Return [x, y] of the center of cell containing provided text 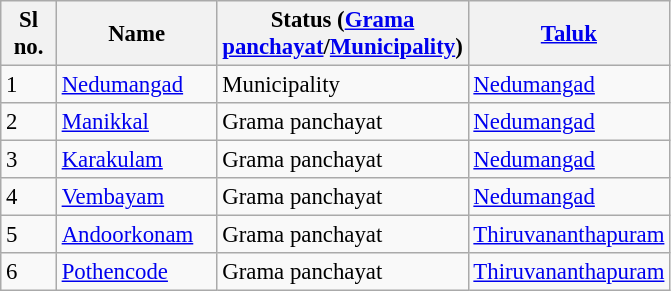
Karakulam [136, 160]
Vembayam [136, 197]
Name [136, 34]
2 [29, 122]
Thiruvananthapuram [569, 235]
Municipality [342, 85]
Status (Grama panchayat/Municipality) [342, 34]
1 [29, 85]
5 [29, 235]
Sl no. [29, 34]
Taluk [569, 34]
Andoorkonam [136, 235]
Manikkal [136, 122]
4 [29, 197]
3 [29, 160]
